Return (x, y) of the center of cell containing provided text 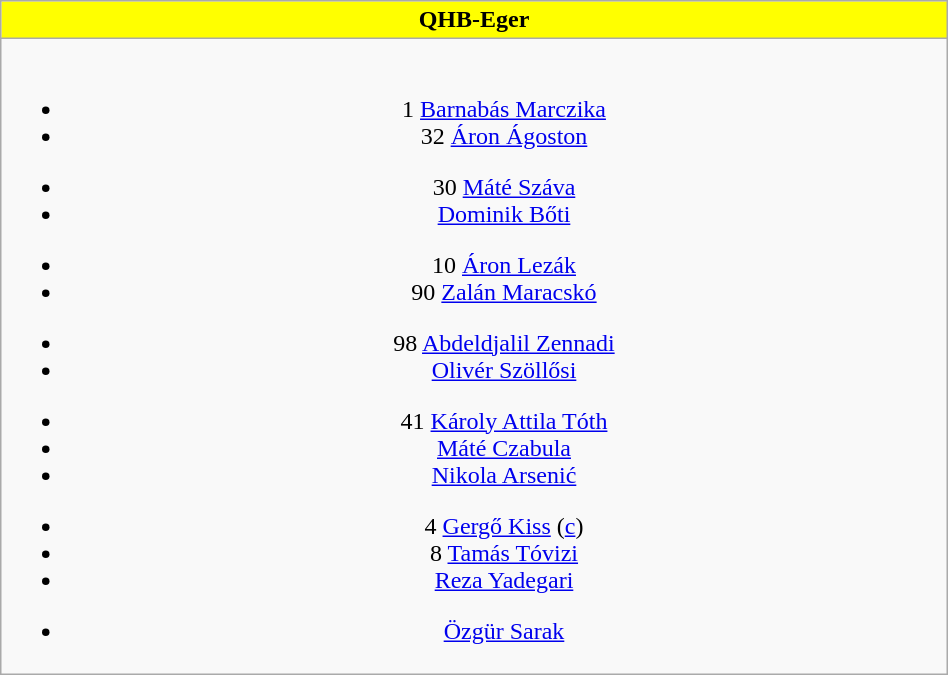
QHB-Eger (474, 20)
